For the text-containing cell, return its midpoint in (x, y) coordinate format. 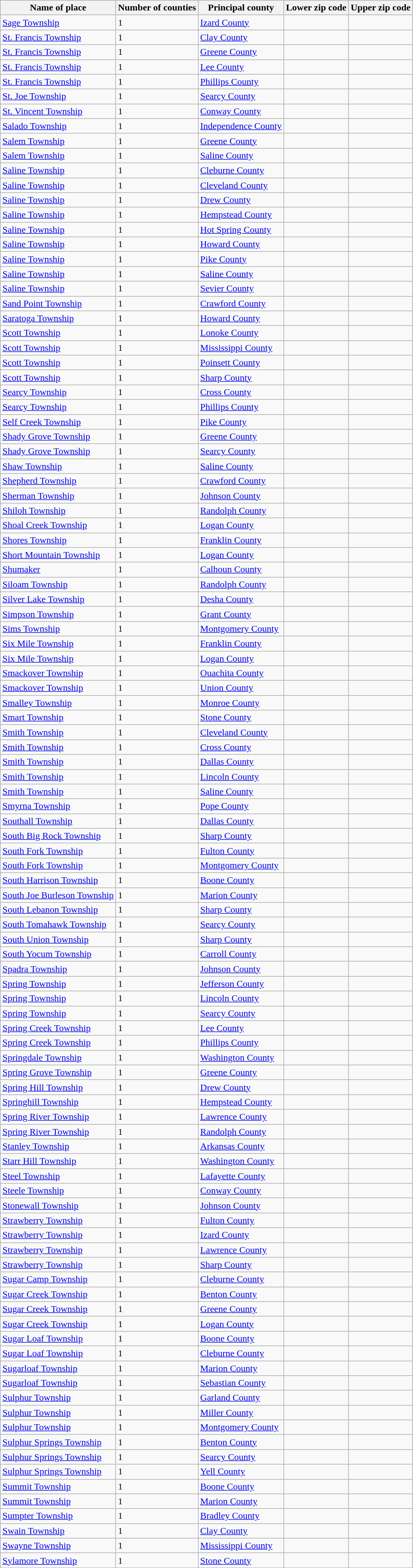
Starr Hill Township (58, 1161)
Swain Township (58, 1531)
Saratoga Township (58, 318)
Sand Point Township (58, 303)
Springhill Township (58, 1102)
South Big Rock Township (58, 836)
Silver Lake Township (58, 599)
Carroll County (241, 954)
St. Joe Township (58, 96)
Poinsett County (241, 362)
Salado Township (58, 126)
Swayne Township (58, 1545)
Sugar Camp Township (58, 1279)
Pope County (241, 806)
Union County (241, 688)
Shores Township (58, 540)
Ouachita County (241, 673)
Spring Grove Township (58, 1072)
Calhoun County (241, 570)
Springdale Township (58, 1058)
Jefferson County (241, 984)
Shoal Creek Township (58, 525)
South Union Township (58, 939)
Sims Township (58, 629)
Lafayette County (241, 1176)
Shaw Township (58, 466)
Upper zip code (380, 8)
South Joe Burleson Township (58, 895)
Simpson Township (58, 614)
Short Mountain Township (58, 555)
Hot Spring County (241, 230)
Number of counties (157, 8)
Smyrna Township (58, 806)
South Harrison Township (58, 880)
Spring Hill Township (58, 1087)
Smalley Township (58, 703)
Sevier County (241, 289)
Shepherd Township (58, 481)
Spadra Township (58, 969)
Siloam Township (58, 584)
South Lebanon Township (58, 910)
Steele Township (58, 1191)
Principal county (241, 8)
Stanley Township (58, 1146)
Desha County (241, 599)
St. Vincent Township (58, 111)
South Yocum Township (58, 954)
Sherman Township (58, 496)
Southall Township (58, 821)
Garland County (241, 1398)
Shiloh Township (58, 510)
Bradley County (241, 1516)
Lower zip code (316, 8)
Steel Township (58, 1176)
Arkansas County (241, 1146)
Sebastian County (241, 1383)
Stonewall Township (58, 1206)
South Tomahawk Township (58, 925)
Shumaker (58, 570)
Lonoke County (241, 333)
Miller County (241, 1413)
Sylamore Township (58, 1560)
Smart Township (58, 718)
Independence County (241, 126)
Yell County (241, 1472)
Sage Township (58, 23)
Self Creek Township (58, 422)
Name of place (58, 8)
Grant County (241, 614)
Sumpter Township (58, 1516)
Monroe County (241, 703)
